Find where the given text appears and provide that cell's center as (X, Y) coordinate. 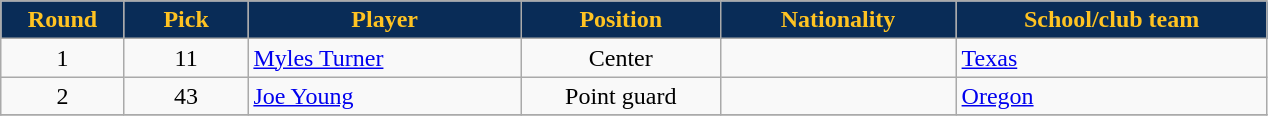
2 (63, 96)
43 (186, 96)
Myles Turner (385, 58)
School/club team (1112, 20)
Oregon (1112, 96)
Pick (186, 20)
Position (620, 20)
Player (385, 20)
Nationality (838, 20)
11 (186, 58)
Texas (1112, 58)
Center (620, 58)
Joe Young (385, 96)
Point guard (620, 96)
1 (63, 58)
Round (63, 20)
